Provide the [X, Y] coordinate of the cell's center where the given text is located.  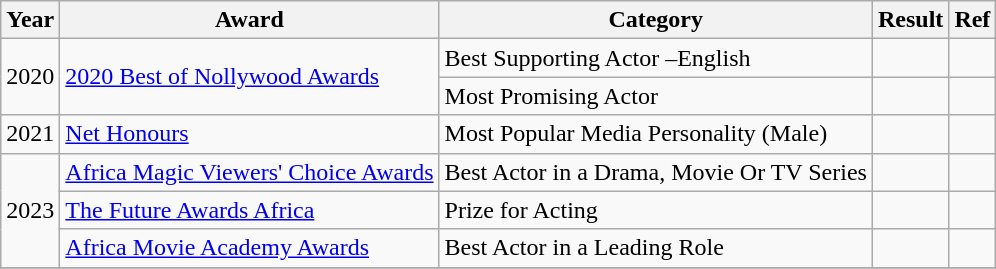
Award [250, 20]
Prize for Acting [656, 210]
2020 Best of Nollywood Awards [250, 77]
The Future Awards Africa [250, 210]
2020 [30, 77]
Result [910, 20]
Ref [972, 20]
Africa Magic Viewers' Choice Awards [250, 172]
Most Promising Actor [656, 96]
Year [30, 20]
Best Supporting Actor –English [656, 58]
Best Actor in a Leading Role [656, 248]
Most Popular Media Personality (Male) [656, 134]
Best Actor in a Drama, Movie Or TV Series [656, 172]
Africa Movie Academy Awards [250, 248]
2023 [30, 210]
Net Honours [250, 134]
Category [656, 20]
2021 [30, 134]
